Output the [X, Y] coordinate of the center of the cell containing the given text.  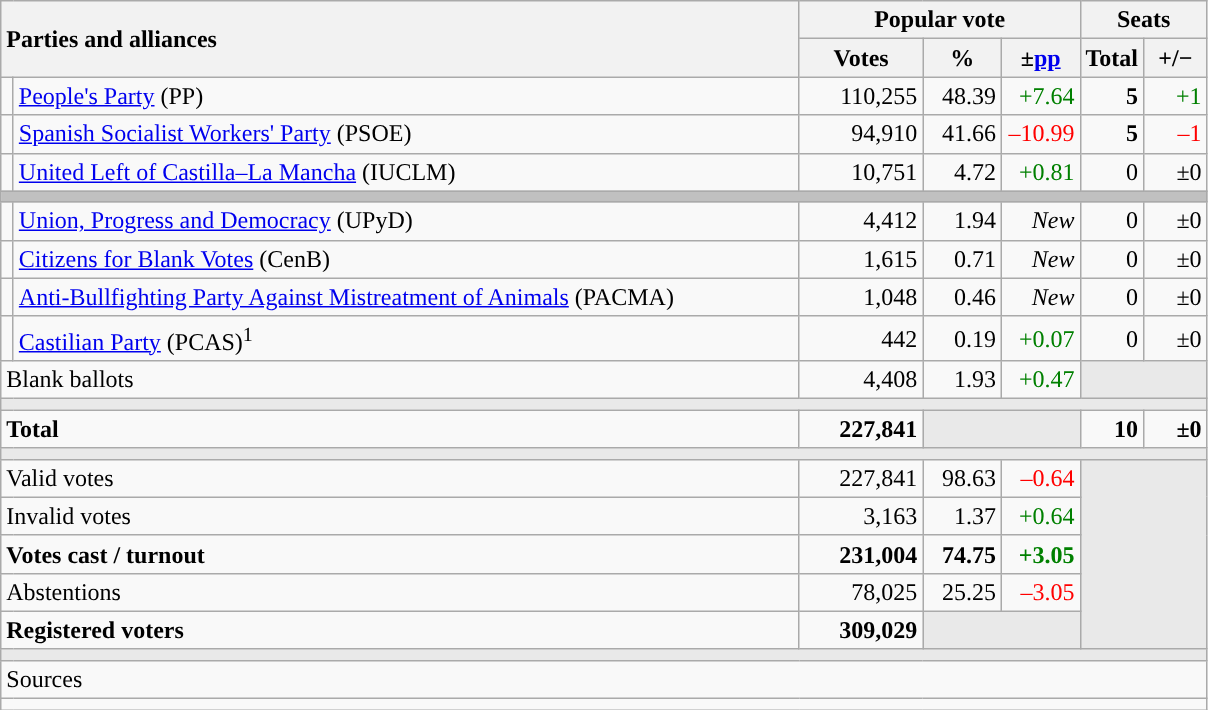
People's Party (PP) [406, 96]
United Left of Castilla–La Mancha (IUCLM) [406, 172]
Anti-Bullfighting Party Against Mistreatment of Animals (PACMA) [406, 297]
Popular vote [940, 20]
1.93 [962, 380]
442 [861, 338]
–0.64 [1040, 478]
1.94 [962, 221]
231,004 [861, 554]
74.75 [962, 554]
0.19 [962, 338]
+3.05 [1040, 554]
–3.05 [1040, 592]
+/− [1176, 58]
98.63 [962, 478]
Valid votes [400, 478]
% [962, 58]
±pp [1040, 58]
Seats [1144, 20]
10 [1112, 429]
Registered voters [400, 630]
0.46 [962, 297]
94,910 [861, 134]
Blank ballots [400, 380]
–1 [1176, 134]
48.39 [962, 96]
1,048 [861, 297]
Votes cast / turnout [400, 554]
+0.81 [1040, 172]
110,255 [861, 96]
+7.64 [1040, 96]
Citizens for Blank Votes (CenB) [406, 259]
4,412 [861, 221]
3,163 [861, 516]
Castilian Party (PCAS)1 [406, 338]
Invalid votes [400, 516]
Spanish Socialist Workers' Party (PSOE) [406, 134]
Parties and alliances [400, 39]
309,029 [861, 630]
0.71 [962, 259]
10,751 [861, 172]
25.25 [962, 592]
+0.47 [1040, 380]
Abstentions [400, 592]
+0.07 [1040, 338]
Sources [604, 679]
1.37 [962, 516]
Votes [861, 58]
Union, Progress and Democracy (UPyD) [406, 221]
1,615 [861, 259]
78,025 [861, 592]
4.72 [962, 172]
4,408 [861, 380]
41.66 [962, 134]
+0.64 [1040, 516]
+1 [1176, 96]
–10.99 [1040, 134]
